Search for the cell housing the specified text and yield its (X, Y) center coordinate. 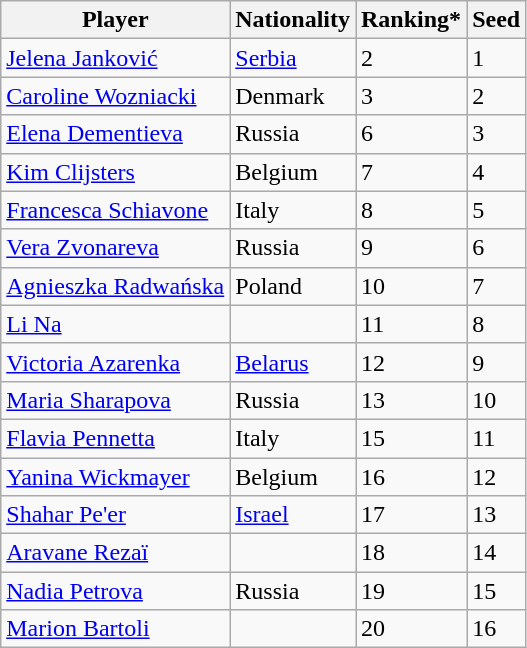
20 (412, 629)
Elena Dementieva (116, 134)
Seed (496, 20)
Kim Clijsters (116, 172)
Nationality (293, 20)
Serbia (293, 58)
5 (496, 210)
Belarus (293, 362)
Shahar Pe'er (116, 515)
Victoria Azarenka (116, 362)
Jelena Janković (116, 58)
Francesca Schiavone (116, 210)
Agnieszka Radwańska (116, 286)
Caroline Wozniacki (116, 96)
Marion Bartoli (116, 629)
Li Na (116, 324)
Vera Zvonareva (116, 248)
Poland (293, 286)
18 (412, 553)
17 (412, 515)
4 (496, 172)
1 (496, 58)
Yanina Wickmayer (116, 477)
14 (496, 553)
19 (412, 591)
Maria Sharapova (116, 400)
Aravane Rezaï (116, 553)
Israel (293, 515)
Nadia Petrova (116, 591)
Player (116, 20)
Flavia Pennetta (116, 438)
Denmark (293, 96)
Ranking* (412, 20)
